From the cell containing the given text, extract its center point as [x, y] coordinate. 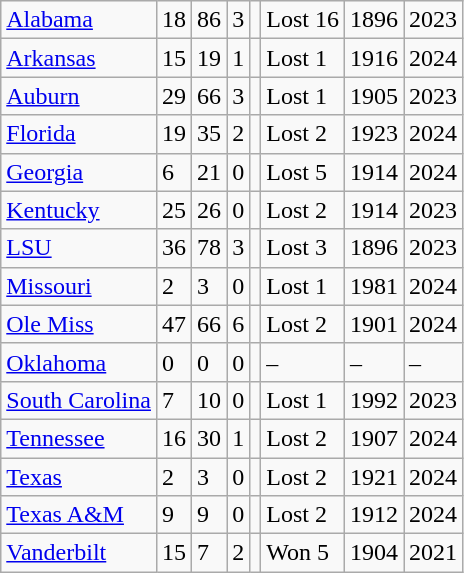
1916 [374, 58]
1904 [374, 553]
1901 [374, 324]
10 [210, 400]
1912 [374, 515]
1992 [374, 400]
Kentucky [79, 210]
1907 [374, 438]
36 [174, 248]
29 [174, 96]
78 [210, 248]
25 [174, 210]
Tennessee [79, 438]
Lost 5 [303, 172]
26 [210, 210]
Won 5 [303, 553]
Ole Miss [79, 324]
47 [174, 324]
1981 [374, 286]
Texas A&M [79, 515]
Texas [79, 477]
Vanderbilt [79, 553]
Alabama [79, 20]
18 [174, 20]
1921 [374, 477]
Lost 3 [303, 248]
16 [174, 438]
30 [210, 438]
Georgia [79, 172]
Oklahoma [79, 362]
Arkansas [79, 58]
86 [210, 20]
1923 [374, 134]
35 [210, 134]
Auburn [79, 96]
Florida [79, 134]
South Carolina [79, 400]
Lost 16 [303, 20]
2021 [434, 553]
21 [210, 172]
Missouri [79, 286]
LSU [79, 248]
1905 [374, 96]
